Determine the [X, Y] coordinate at the center of the cell enclosing the given text.  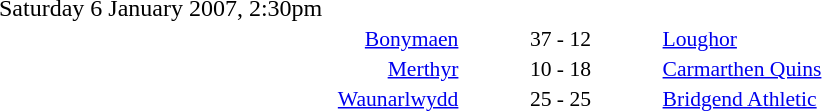
10 - 18 [560, 68]
37 - 12 [560, 38]
